Detect which cell encompasses the target text, then output its (X, Y) center coordinate. 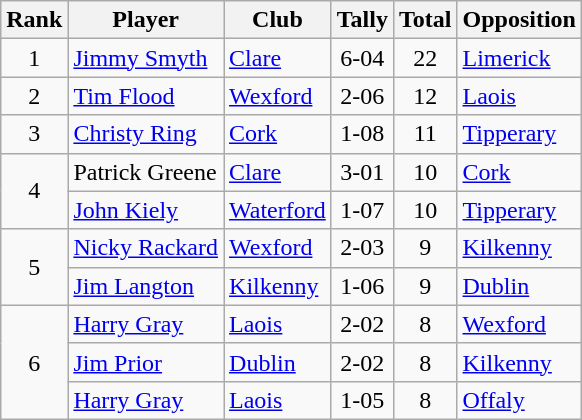
11 (425, 134)
Tim Flood (146, 96)
Christy Ring (146, 134)
6 (34, 362)
22 (425, 58)
1 (34, 58)
5 (34, 267)
Limerick (519, 58)
Rank (34, 20)
1-06 (362, 286)
1-05 (362, 400)
Offaly (519, 400)
6-04 (362, 58)
3-01 (362, 172)
John Kiely (146, 210)
3 (34, 134)
Tally (362, 20)
2 (34, 96)
Jim Langton (146, 286)
2-06 (362, 96)
12 (425, 96)
1-08 (362, 134)
Nicky Rackard (146, 248)
Patrick Greene (146, 172)
Jim Prior (146, 362)
Waterford (278, 210)
4 (34, 191)
Jimmy Smyth (146, 58)
Player (146, 20)
Club (278, 20)
Opposition (519, 20)
1-07 (362, 210)
2-03 (362, 248)
Total (425, 20)
